Detect which cell encompasses the target text, then output its (x, y) center coordinate. 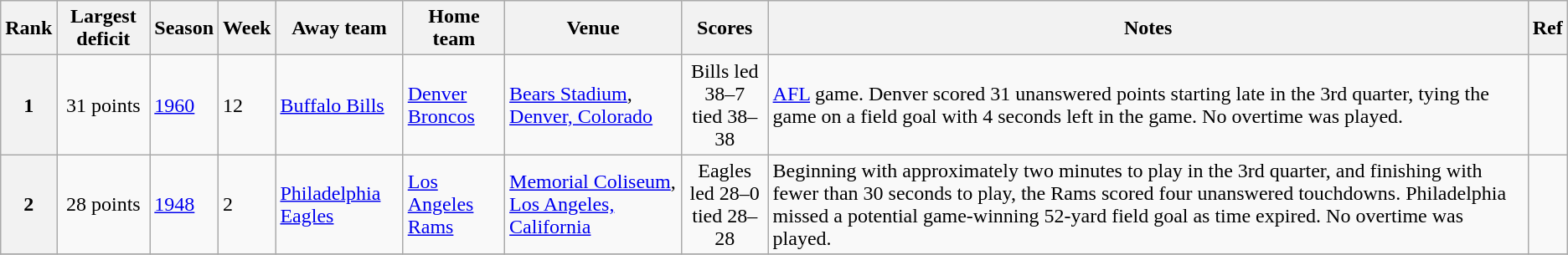
Buffalo Bills (339, 105)
Rank (28, 28)
Scores (725, 28)
Week (247, 28)
Bills led 38–7tied 38–38 (725, 105)
Philadelphia Eagles (339, 204)
Venue (593, 28)
28 points (104, 204)
Notes (1148, 28)
Los Angeles Rams (454, 204)
1 (28, 105)
1960 (184, 105)
Denver Broncos (454, 105)
Largest deficit (104, 28)
Bears Stadium, Denver, Colorado (593, 105)
Away team (339, 28)
Memorial Coliseum, Los Angeles, California (593, 204)
Ref (1548, 28)
1948 (184, 204)
31 points (104, 105)
12 (247, 105)
Home team (454, 28)
Season (184, 28)
Eagles led 28–0tied 28–28 (725, 204)
